Provide the [X, Y] coordinate of the cell's center where the given text is located.  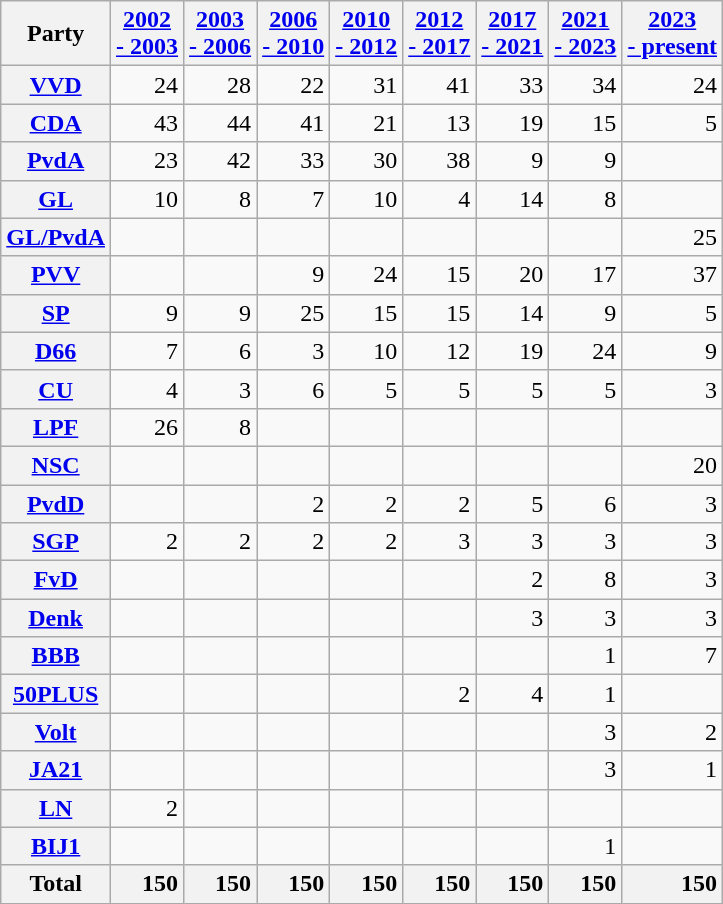
Total [56, 884]
21 [366, 123]
38 [440, 161]
28 [220, 85]
BBB [56, 656]
30 [366, 161]
31 [366, 85]
JA21 [56, 770]
SGP [56, 542]
43 [148, 123]
D66 [56, 351]
VVD [56, 85]
Volt [56, 732]
13 [440, 123]
2002- 2003 [148, 34]
GL/PvdA [56, 237]
CDA [56, 123]
2017- 2021 [512, 34]
42 [220, 161]
44 [220, 123]
37 [672, 275]
Denk [56, 618]
34 [586, 85]
LN [56, 808]
2010- 2012 [366, 34]
PvdA [56, 161]
50PLUS [56, 694]
GL [56, 199]
BIJ1 [56, 846]
PVV [56, 275]
22 [294, 85]
NSC [56, 465]
Party [56, 34]
2023- present [672, 34]
2012- 2017 [440, 34]
17 [586, 275]
2021- 2023 [586, 34]
LPF [56, 427]
FvD [56, 580]
2003- 2006 [220, 34]
2006- 2010 [294, 34]
12 [440, 351]
CU [56, 389]
SP [56, 313]
23 [148, 161]
26 [148, 427]
PvdD [56, 503]
